From the cell containing the given text, extract its center point as [X, Y] coordinate. 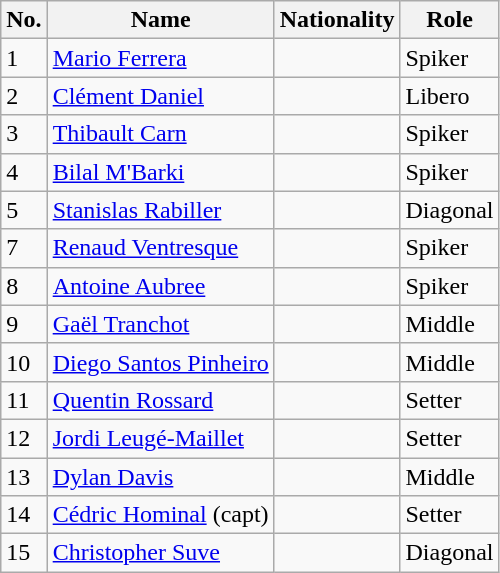
1 [24, 58]
Dylan Davis [160, 477]
8 [24, 286]
5 [24, 210]
14 [24, 515]
12 [24, 438]
Libero [450, 96]
Role [450, 20]
Mario Ferrera [160, 58]
9 [24, 324]
Nationality [337, 20]
Cédric Hominal (capt) [160, 515]
Christopher Suve [160, 553]
7 [24, 248]
2 [24, 96]
Thibault Carn [160, 134]
13 [24, 477]
Diego Santos Pinheiro [160, 362]
Gaël Tranchot [160, 324]
No. [24, 20]
Stanislas Rabiller [160, 210]
3 [24, 134]
Antoine Aubree [160, 286]
Renaud Ventresque [160, 248]
Name [160, 20]
4 [24, 172]
Bilal M'Barki [160, 172]
10 [24, 362]
15 [24, 553]
11 [24, 400]
Jordi Leugé-Maillet [160, 438]
Quentin Rossard [160, 400]
Clément Daniel [160, 96]
